Output the [x, y] coordinate of the center of the cell containing the given text.  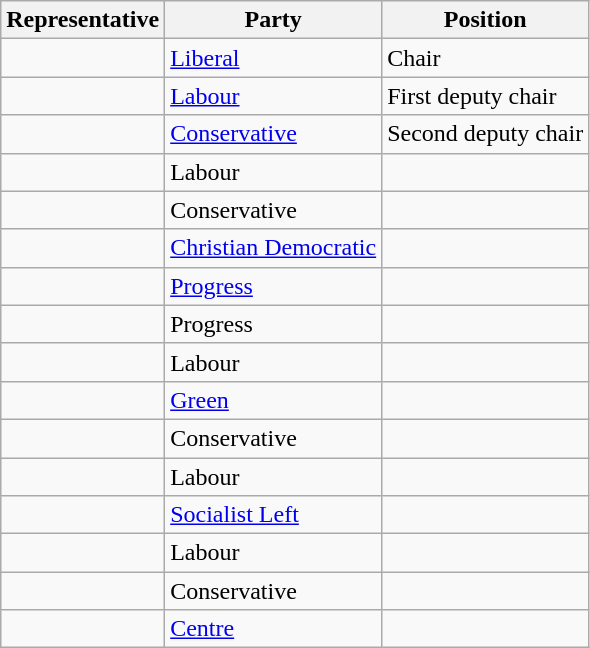
Party [274, 20]
Position [486, 20]
Second deputy chair [486, 134]
First deputy chair [486, 96]
Representative [83, 20]
Liberal [274, 58]
Green [274, 400]
Socialist Left [274, 515]
Chair [486, 58]
Centre [274, 629]
Christian Democratic [274, 248]
